For the text-containing cell, return its midpoint in (x, y) coordinate format. 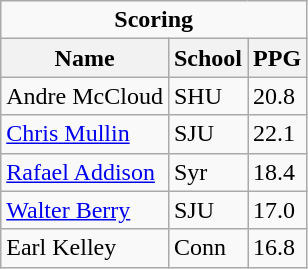
Andre McCloud (85, 96)
Syr (208, 172)
22.1 (278, 134)
18.4 (278, 172)
Name (85, 58)
School (208, 58)
SHU (208, 96)
Scoring (154, 20)
17.0 (278, 210)
Chris Mullin (85, 134)
Conn (208, 248)
Rafael Addison (85, 172)
20.8 (278, 96)
Earl Kelley (85, 248)
PPG (278, 58)
16.8 (278, 248)
Walter Berry (85, 210)
